From the cell containing the given text, extract its center point as (X, Y) coordinate. 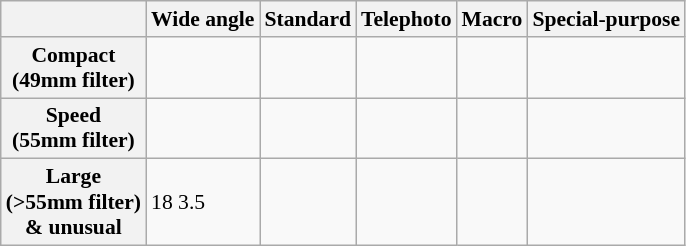
Wide angle (202, 19)
Special-purpose (606, 19)
Standard (308, 19)
Macro (492, 19)
18 3.5 (202, 202)
Speed(55mm filter) (74, 128)
Large(>55mm filter)& unusual (74, 202)
Telephoto (406, 19)
Compact(49mm filter) (74, 68)
